For the text-containing cell, return its midpoint in [X, Y] coordinate format. 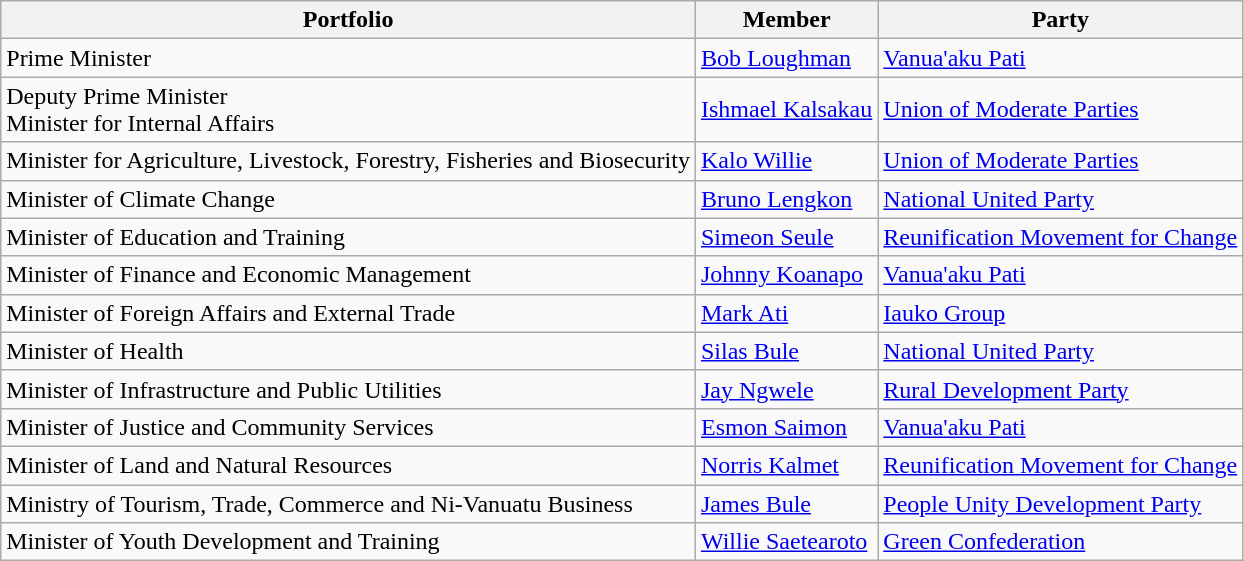
Johnny Koanapo [786, 275]
Minister for Agriculture, Livestock, Forestry, Fisheries and Biosecurity [348, 161]
Mark Ati [786, 313]
Minister of Education and Training [348, 237]
Deputy Prime MinisterMinister for Internal Affairs [348, 110]
Silas Bule [786, 351]
Prime Minister [348, 58]
Minister of Youth Development and Training [348, 542]
Iauko Group [1060, 313]
Rural Development Party [1060, 389]
Portfolio [348, 20]
Kalo Willie [786, 161]
Member [786, 20]
Norris Kalmet [786, 465]
Willie Saetearoto [786, 542]
People Unity Development Party [1060, 503]
Simeon Seule [786, 237]
Minister of Justice and Community Services [348, 427]
Minister of Climate Change [348, 199]
Green Confederation [1060, 542]
Bruno Lengkon [786, 199]
James Bule [786, 503]
Party [1060, 20]
Esmon Saimon [786, 427]
Ishmael Kalsakau [786, 110]
Ministry of Tourism, Trade, Commerce and Ni-Vanuatu Business [348, 503]
Minister of Infrastructure and Public Utilities [348, 389]
Bob Loughman [786, 58]
Minister of Foreign Affairs and External Trade [348, 313]
Minister of Health [348, 351]
Minister of Finance and Economic Management [348, 275]
Jay Ngwele [786, 389]
Minister of Land and Natural Resources [348, 465]
